Locate the cell with the specified text and output its (x, y) center coordinate. 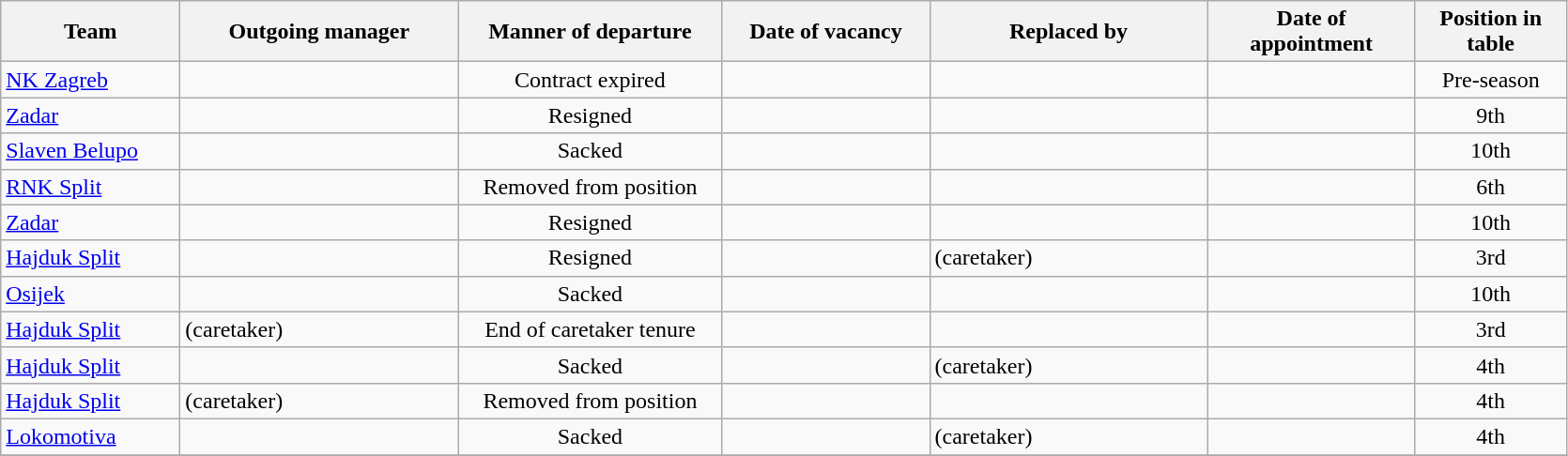
Team (90, 32)
NK Zagreb (90, 80)
Date of vacancy (826, 32)
Osijek (90, 294)
Outgoing manager (319, 32)
Replaced by (1068, 32)
RNK Split (90, 187)
Position in table (1491, 32)
Lokomotiva (90, 436)
6th (1491, 187)
Manner of departure (590, 32)
Slaven Belupo (90, 151)
9th (1491, 115)
End of caretaker tenure (590, 329)
Pre-season (1491, 80)
Date of appointment (1311, 32)
Contract expired (590, 80)
